From the cell containing the given text, extract its center point as [X, Y] coordinate. 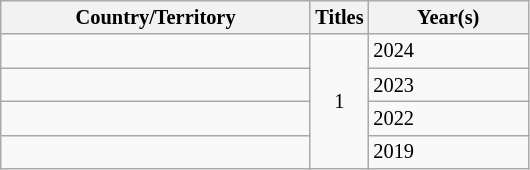
1 [339, 102]
2022 [448, 118]
2023 [448, 85]
Country/Territory [156, 17]
2024 [448, 51]
Titles [339, 17]
2019 [448, 152]
Year(s) [448, 17]
